Extract the (X, Y) coordinate from the center of the cell holding the provided text.  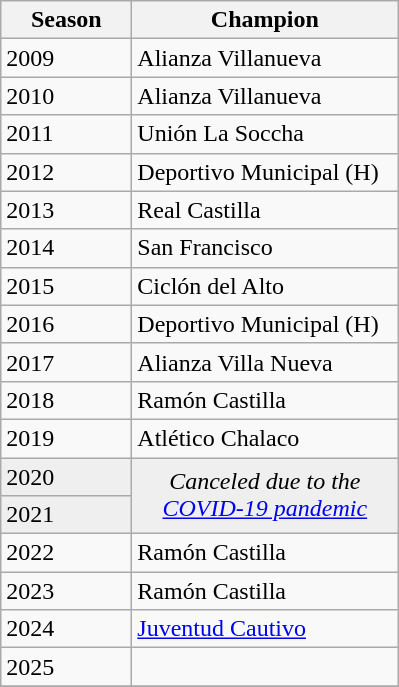
Season (66, 20)
2021 (66, 515)
Unión La Soccha (265, 134)
Atlético Chalaco (265, 438)
2017 (66, 362)
2022 (66, 553)
2009 (66, 58)
2025 (66, 667)
2012 (66, 172)
2019 (66, 438)
2015 (66, 286)
2011 (66, 134)
San Francisco (265, 248)
2010 (66, 96)
2016 (66, 324)
2014 (66, 248)
Ciclón del Alto (265, 286)
2023 (66, 591)
2024 (66, 629)
2013 (66, 210)
Real Castilla (265, 210)
Juventud Cautivo (265, 629)
Alianza Villa Nueva (265, 362)
Champion (265, 20)
Canceled due to the COVID-19 pandemic (265, 496)
2018 (66, 400)
2020 (66, 477)
